Capture the cell that displays the provided text and extract its (X, Y) central coordinate. 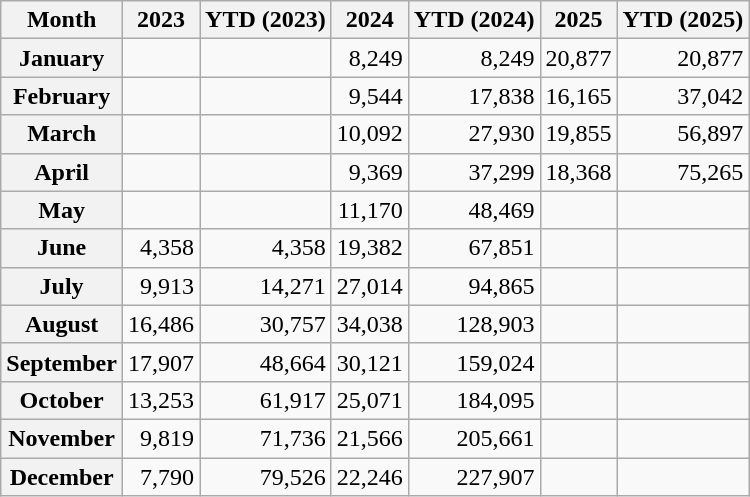
9,819 (160, 438)
61,917 (266, 400)
2024 (370, 20)
March (62, 134)
July (62, 286)
9,544 (370, 96)
2023 (160, 20)
10,092 (370, 134)
184,095 (474, 400)
February (62, 96)
67,851 (474, 248)
128,903 (474, 324)
11,170 (370, 210)
37,299 (474, 172)
January (62, 58)
205,661 (474, 438)
22,246 (370, 477)
18,368 (578, 172)
7,790 (160, 477)
17,838 (474, 96)
19,855 (578, 134)
19,382 (370, 248)
94,865 (474, 286)
December (62, 477)
June (62, 248)
48,664 (266, 362)
71,736 (266, 438)
13,253 (160, 400)
79,526 (266, 477)
30,121 (370, 362)
48,469 (474, 210)
27,930 (474, 134)
14,271 (266, 286)
75,265 (683, 172)
227,907 (474, 477)
9,369 (370, 172)
YTD (2024) (474, 20)
34,038 (370, 324)
November (62, 438)
YTD (2025) (683, 20)
2025 (578, 20)
25,071 (370, 400)
August (62, 324)
April (62, 172)
30,757 (266, 324)
16,486 (160, 324)
21,566 (370, 438)
Month (62, 20)
9,913 (160, 286)
159,024 (474, 362)
September (62, 362)
37,042 (683, 96)
16,165 (578, 96)
56,897 (683, 134)
October (62, 400)
17,907 (160, 362)
May (62, 210)
YTD (2023) (266, 20)
27,014 (370, 286)
